Determine the [X, Y] coordinate at the center of the cell enclosing the given text.  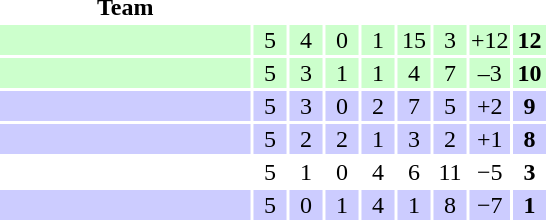
9 [530, 106]
6 [414, 172]
−7 [490, 205]
15 [414, 40]
–3 [490, 73]
11 [450, 172]
+12 [490, 40]
+2 [490, 106]
12 [530, 40]
−5 [490, 172]
10 [530, 73]
+1 [490, 139]
